Find where the given text appears and provide that cell's center as (x, y) coordinate. 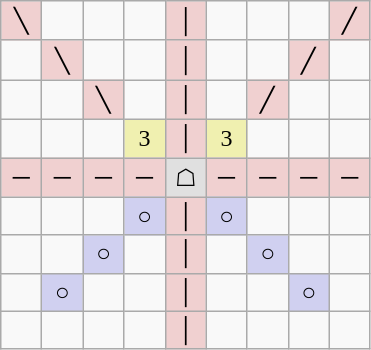
☖ (186, 178)
